Locate the cell with the specified text and output its (x, y) center coordinate. 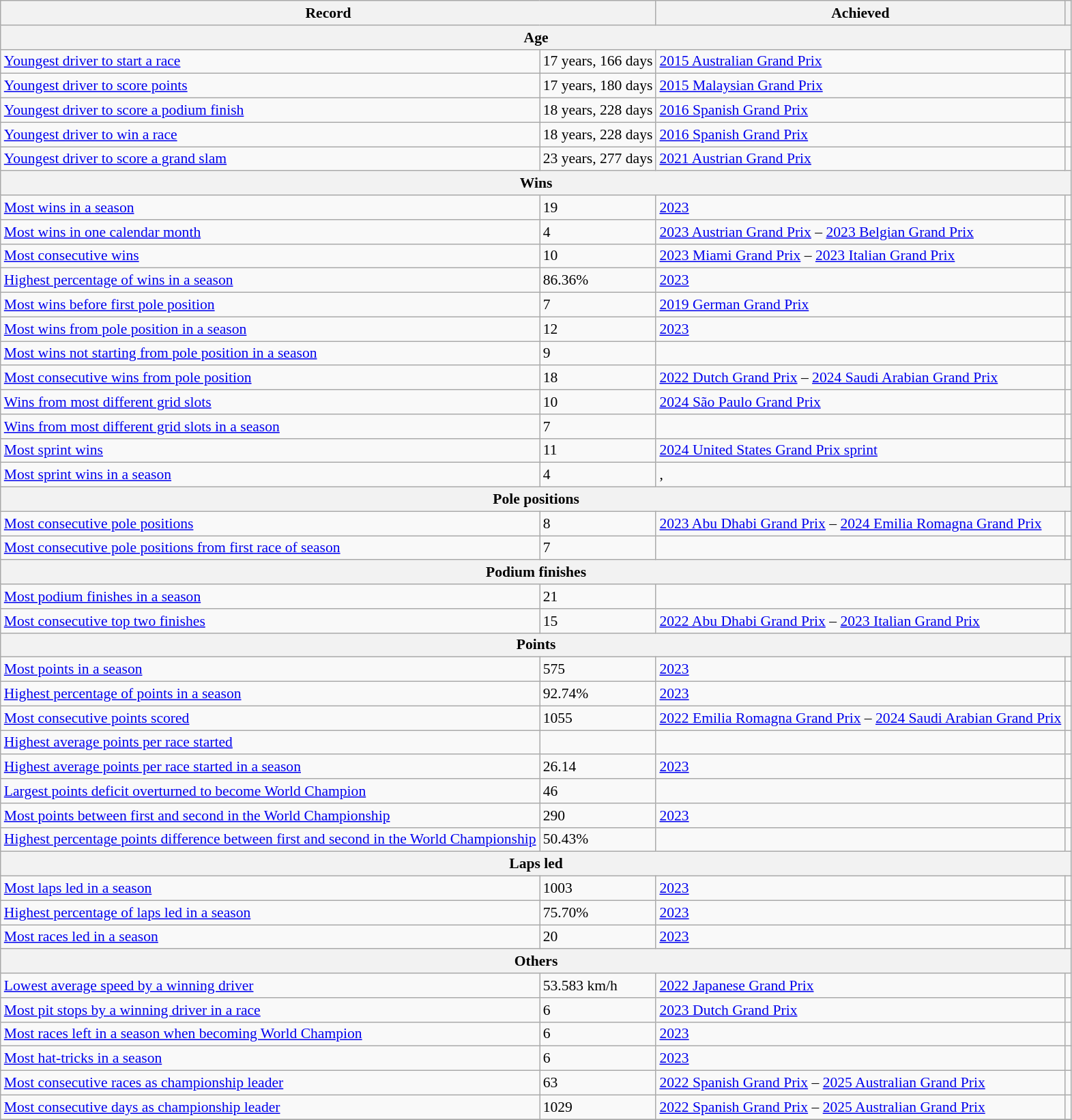
18 (598, 378)
Youngest driver to score points (270, 86)
Highest percentage of laps led in a season (270, 913)
Wins from most different grid slots (270, 402)
Highest average points per race started in a season (270, 767)
2015 Australian Grand Prix (860, 61)
9 (598, 354)
Lowest average speed by a winning driver (270, 986)
, (860, 475)
Most wins in a season (270, 207)
2015 Malaysian Grand Prix (860, 86)
Most consecutive top two finishes (270, 621)
Youngest driver to win a race (270, 134)
Age (536, 38)
Highest percentage of wins in a season (270, 281)
Highest percentage of points in a season (270, 694)
Most races left in a season when becoming World Champion (270, 1034)
Largest points deficit overturned to become World Champion (270, 791)
19 (598, 207)
Most pit stops by a winning driver in a race (270, 1010)
Highest percentage points difference between first and second in the World Championship (270, 839)
2024 São Paulo Grand Prix (860, 402)
2021 Austrian Grand Prix (860, 159)
Most hat-tricks in a season (270, 1059)
1055 (598, 718)
Most wins in one calendar month (270, 232)
Wins (536, 184)
12 (598, 329)
2023 Miami Grand Prix – 2023 Italian Grand Prix (860, 256)
17 years, 166 days (598, 61)
Most races led in a season (270, 937)
86.36% (598, 281)
Most consecutive pole positions (270, 523)
2022 Abu Dhabi Grand Prix – 2023 Italian Grand Prix (860, 621)
Laps led (536, 864)
46 (598, 791)
Most consecutive days as championship leader (270, 1107)
Most consecutive points scored (270, 718)
575 (598, 670)
Most consecutive wins from pole position (270, 378)
Podium finishes (536, 573)
2022 Dutch Grand Prix – 2024 Saudi Arabian Grand Prix (860, 378)
290 (598, 816)
Most wins not starting from pole position in a season (270, 354)
8 (598, 523)
2023 Dutch Grand Prix (860, 1010)
Achieved (860, 13)
63 (598, 1083)
2022 Emilia Romagna Grand Prix – 2024 Saudi Arabian Grand Prix (860, 718)
Most consecutive races as championship leader (270, 1083)
26.14 (598, 767)
Wins from most different grid slots in a season (270, 427)
Youngest driver to start a race (270, 61)
Most laps led in a season (270, 889)
Others (536, 962)
11 (598, 450)
17 years, 180 days (598, 86)
50.43% (598, 839)
Record (329, 13)
Most wins before first pole position (270, 305)
1003 (598, 889)
Most points in a season (270, 670)
Most sprint wins (270, 450)
23 years, 277 days (598, 159)
Pole positions (536, 500)
2022 Japanese Grand Prix (860, 986)
1029 (598, 1107)
75.70% (598, 913)
Most podium finishes in a season (270, 597)
2023 Abu Dhabi Grand Prix – 2024 Emilia Romagna Grand Prix (860, 523)
Youngest driver to score a grand slam (270, 159)
2019 German Grand Prix (860, 305)
Most consecutive wins (270, 256)
20 (598, 937)
Most points between first and second in the World Championship (270, 816)
2023 Austrian Grand Prix – 2023 Belgian Grand Prix (860, 232)
15 (598, 621)
Most wins from pole position in a season (270, 329)
Youngest driver to score a podium finish (270, 111)
Highest average points per race started (270, 743)
Points (536, 645)
92.74% (598, 694)
21 (598, 597)
Most consecutive pole positions from first race of season (270, 548)
Most sprint wins in a season (270, 475)
2024 United States Grand Prix sprint (860, 450)
53.583 km/h (598, 986)
